From the cell containing the given text, extract its center point as (X, Y) coordinate. 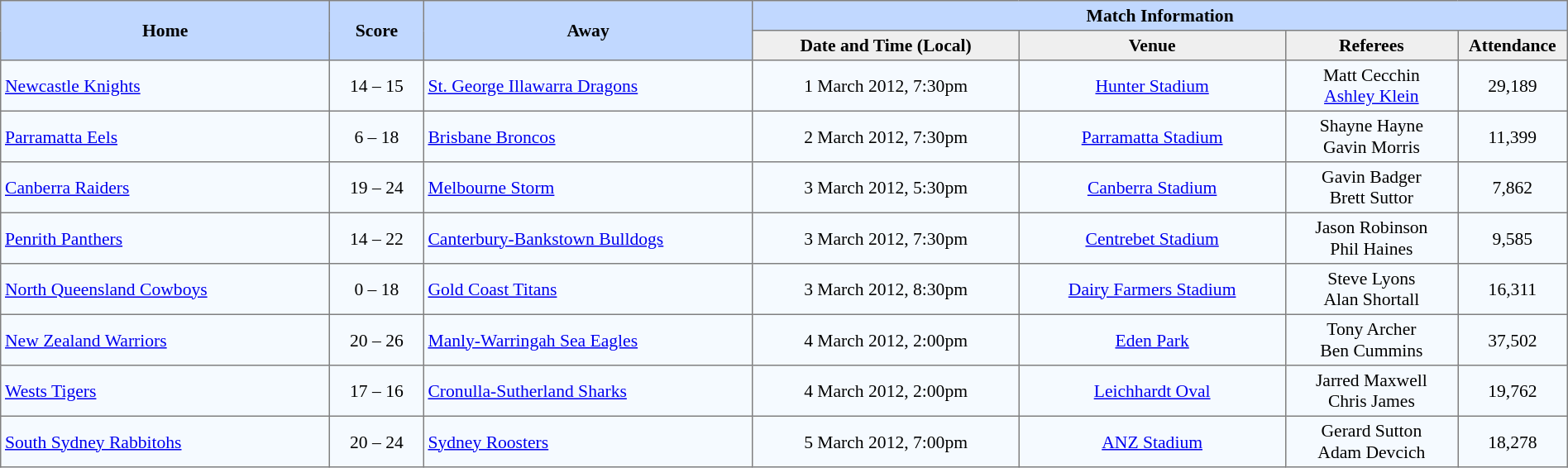
South Sydney Rabbitohs (165, 442)
New Zealand Warriors (165, 340)
St. George Illawarra Dragons (588, 86)
Penrith Panthers (165, 238)
Manly-Warringah Sea Eagles (588, 340)
Eden Park (1152, 340)
19,762 (1513, 391)
5 March 2012, 7:00pm (886, 442)
Leichhardt Oval (1152, 391)
ANZ Stadium (1152, 442)
Steve LyonsAlan Shortall (1371, 289)
11,399 (1513, 136)
Gavin BadgerBrett Suttor (1371, 188)
3 March 2012, 5:30pm (886, 188)
20 – 24 (377, 442)
Cronulla-Sutherland Sharks (588, 391)
Hunter Stadium (1152, 86)
Newcastle Knights (165, 86)
9,585 (1513, 238)
1 March 2012, 7:30pm (886, 86)
Date and Time (Local) (886, 45)
Gerard SuttonAdam Devcich (1371, 442)
Jarred Maxwell Chris James (1371, 391)
3 March 2012, 7:30pm (886, 238)
Brisbane Broncos (588, 136)
Dairy Farmers Stadium (1152, 289)
6 – 18 (377, 136)
Jason RobinsonPhil Haines (1371, 238)
Gold Coast Titans (588, 289)
Score (377, 31)
Attendance (1513, 45)
20 – 26 (377, 340)
Matt CecchinAshley Klein (1371, 86)
Sydney Roosters (588, 442)
Shayne HayneGavin Morris (1371, 136)
29,189 (1513, 86)
3 March 2012, 8:30pm (886, 289)
2 March 2012, 7:30pm (886, 136)
18,278 (1513, 442)
Wests Tigers (165, 391)
Canberra Stadium (1152, 188)
Parramatta Eels (165, 136)
16,311 (1513, 289)
Canterbury-Bankstown Bulldogs (588, 238)
Melbourne Storm (588, 188)
Referees (1371, 45)
Parramatta Stadium (1152, 136)
Home (165, 31)
Tony ArcherBen Cummins (1371, 340)
19 – 24 (377, 188)
Venue (1152, 45)
Centrebet Stadium (1152, 238)
37,502 (1513, 340)
Away (588, 31)
7,862 (1513, 188)
14 – 15 (377, 86)
Canberra Raiders (165, 188)
0 – 18 (377, 289)
Match Information (1159, 16)
14 – 22 (377, 238)
North Queensland Cowboys (165, 289)
17 – 16 (377, 391)
